For the text-containing cell, return its midpoint in [X, Y] coordinate format. 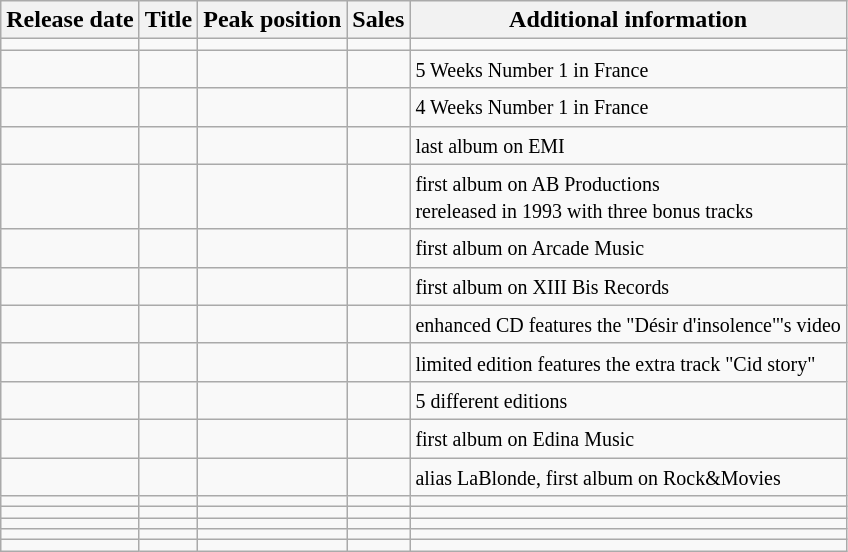
last album on EMI [628, 145]
first album on Arcade Music [628, 248]
enhanced CD features the "Désir d'insolence"'s video [628, 324]
alias LaBlonde, first album on Rock&Movies [628, 477]
Sales [378, 20]
limited edition features the extra track "Cid story" [628, 362]
first album on AB Productionsrereleased in 1993 with three bonus tracks [628, 196]
first album on Edina Music [628, 438]
Additional information [628, 20]
first album on XIII Bis Records [628, 286]
Title [168, 20]
5 different editions [628, 400]
Peak position [272, 20]
Release date [70, 20]
4 Weeks Number 1 in France [628, 107]
5 Weeks Number 1 in France [628, 69]
